From the cell containing the given text, extract its center point as [X, Y] coordinate. 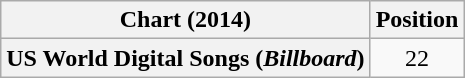
22 [417, 58]
US World Digital Songs (Billboard) [186, 58]
Chart (2014) [186, 20]
Position [417, 20]
